Determine the [X, Y] coordinate at the center of the cell enclosing the given text.  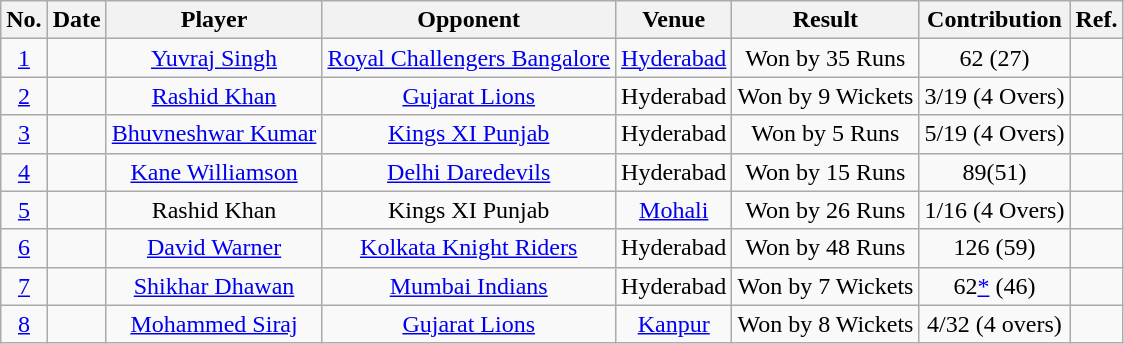
Royal Challengers Bangalore [469, 58]
62 (27) [994, 58]
5 [24, 210]
Mohammed Siraj [214, 324]
3/19 (4 Overs) [994, 96]
6 [24, 248]
Ref. [1096, 20]
Won by 9 Wickets [826, 96]
Won by 7 Wickets [826, 286]
Won by 48 Runs [826, 248]
Kolkata Knight Riders [469, 248]
89(51) [994, 172]
Contribution [994, 20]
4 [24, 172]
Kane Williamson [214, 172]
2 [24, 96]
Won by 8 Wickets [826, 324]
Won by 35 Runs [826, 58]
No. [24, 20]
Opponent [469, 20]
1/16 (4 Overs) [994, 210]
Mohali [674, 210]
8 [24, 324]
Yuvraj Singh [214, 58]
Won by 15 Runs [826, 172]
Mumbai Indians [469, 286]
1 [24, 58]
Date [76, 20]
62* (46) [994, 286]
3 [24, 134]
Won by 26 Runs [826, 210]
5/19 (4 Overs) [994, 134]
Shikhar Dhawan [214, 286]
Player [214, 20]
Result [826, 20]
David Warner [214, 248]
Won by 5 Runs [826, 134]
Bhuvneshwar Kumar [214, 134]
Venue [674, 20]
Kanpur [674, 324]
7 [24, 286]
126 (59) [994, 248]
4/32 (4 overs) [994, 324]
Delhi Daredevils [469, 172]
